For the text-containing cell, return its midpoint in [X, Y] coordinate format. 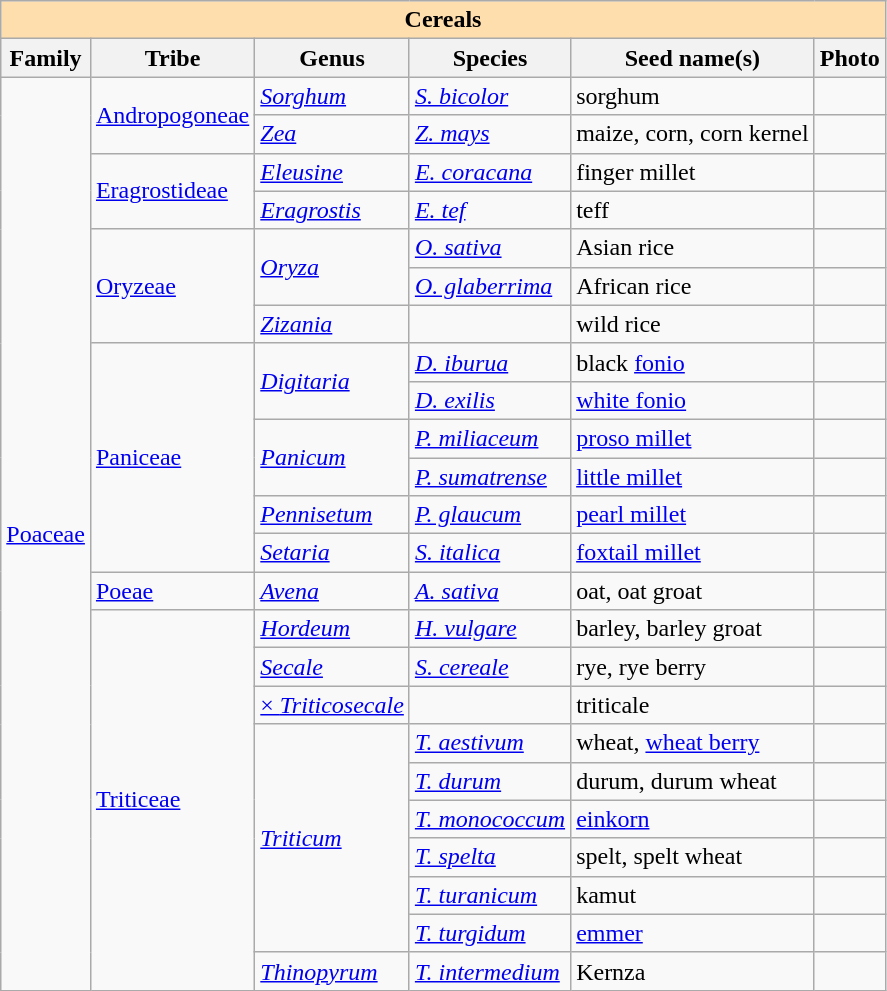
D. exilis [490, 400]
S. bicolor [490, 96]
Pennisetum [332, 515]
P. glaucum [490, 515]
finger millet [693, 172]
A. sativa [490, 591]
Kernza [693, 971]
rye, rye berry [693, 667]
Cereals [444, 20]
Sorghum [332, 96]
Photo [850, 58]
T. spelta [490, 857]
Secale [332, 667]
S. cereale [490, 667]
Zizania [332, 324]
oat, oat groat [693, 591]
Poeae [172, 591]
P. sumatrense [490, 477]
wheat, wheat berry [693, 743]
Family [46, 58]
T. turgidum [490, 933]
white fonio [693, 400]
pearl millet [693, 515]
kamut [693, 895]
sorghum [693, 96]
African rice [693, 286]
Thinopyrum [332, 971]
T. intermedium [490, 971]
black fonio [693, 362]
Poaceae [46, 534]
O. sativa [490, 248]
Z. mays [490, 134]
T. turanicum [490, 895]
Triticeae [172, 800]
durum, durum wheat [693, 781]
H. vulgare [490, 629]
T. durum [490, 781]
× Triticosecale [332, 705]
Hordeum [332, 629]
S. italica [490, 553]
Eragrostideae [172, 191]
Eleusine [332, 172]
Tribe [172, 58]
wild rice [693, 324]
D. iburua [490, 362]
Panicum [332, 457]
Digitaria [332, 381]
Andropogoneae [172, 115]
foxtail millet [693, 553]
barley, barley groat [693, 629]
proso millet [693, 438]
P. miliaceum [490, 438]
maize, corn, corn kernel [693, 134]
emmer [693, 933]
einkorn [693, 819]
Genus [332, 58]
Seed name(s) [693, 58]
Species [490, 58]
Avena [332, 591]
spelt, spelt wheat [693, 857]
E. coracana [490, 172]
O. glaberrima [490, 286]
Asian rice [693, 248]
Setaria [332, 553]
little millet [693, 477]
T. aestivum [490, 743]
Eragrostis [332, 210]
teff [693, 210]
Zea [332, 134]
Paniceae [172, 457]
triticale [693, 705]
Triticum [332, 838]
Oryzeae [172, 286]
T. monococcum [490, 819]
Oryza [332, 267]
E. tef [490, 210]
